Detect which cell encompasses the target text, then output its (x, y) center coordinate. 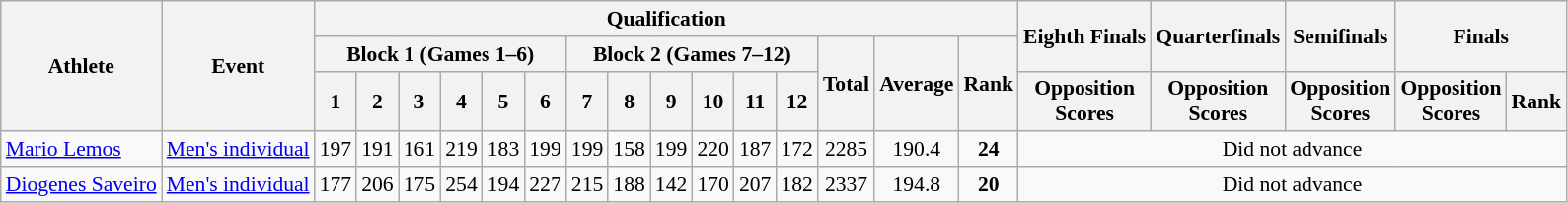
10 (712, 101)
188 (630, 184)
219 (462, 150)
Diogenes Saveiro (81, 184)
191 (377, 150)
227 (545, 184)
187 (756, 150)
194.8 (916, 184)
197 (336, 150)
2337 (847, 184)
Block 1 (Games 1–6) (440, 54)
8 (630, 101)
170 (712, 184)
182 (797, 184)
2 (377, 101)
190.4 (916, 150)
20 (989, 184)
2285 (847, 150)
215 (588, 184)
9 (671, 101)
7 (588, 101)
1 (336, 101)
6 (545, 101)
183 (503, 150)
254 (462, 184)
220 (712, 150)
4 (462, 101)
142 (671, 184)
161 (420, 150)
158 (630, 150)
172 (797, 150)
177 (336, 184)
206 (377, 184)
3 (420, 101)
Average (916, 85)
Event (239, 66)
Mario Lemos (81, 150)
5 (503, 101)
Finals (1480, 35)
24 (989, 150)
Semifinals (1340, 35)
175 (420, 184)
Total (847, 85)
207 (756, 184)
194 (503, 184)
11 (756, 101)
Quarterfinals (1218, 35)
Athlete (81, 66)
Block 2 (Games 7–12) (693, 54)
Qualification (667, 19)
Eighth Finals (1084, 35)
12 (797, 101)
